Locate the cell with the specified text and output its (X, Y) center coordinate. 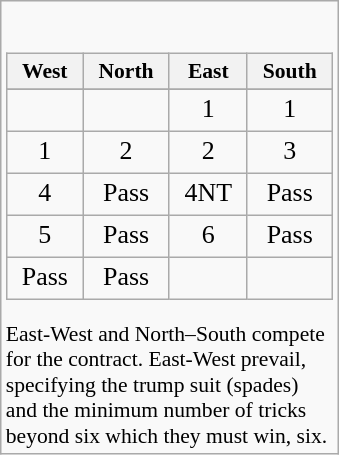
North (126, 72)
East (208, 72)
3 (290, 152)
6 (208, 236)
South (290, 72)
4 (45, 194)
5 (45, 236)
West (45, 72)
4NT (208, 194)
